Find where the given text appears and provide that cell's center as (X, Y) coordinate. 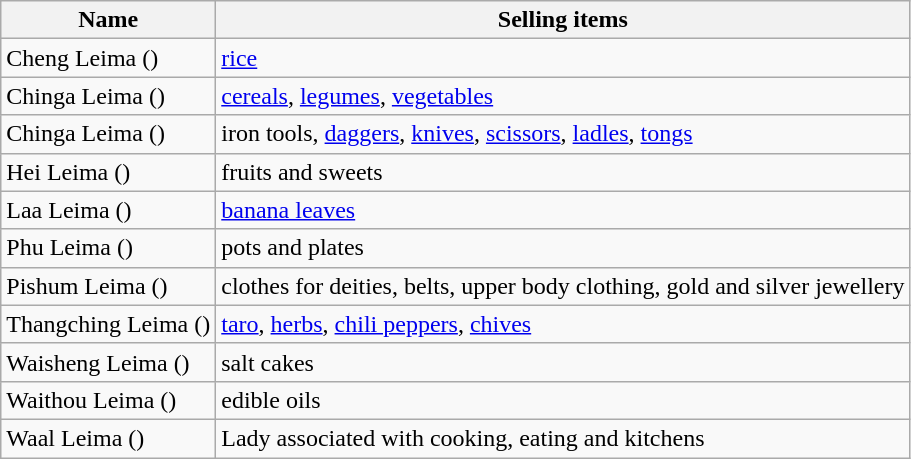
Waisheng Leima () (108, 362)
Pishum Leima () (108, 286)
rice (563, 58)
clothes for deities, belts, upper body clothing, gold and silver jewellery (563, 286)
cereals, legumes, vegetables (563, 96)
iron tools, daggers, knives, scissors, ladles, tongs (563, 134)
Hei Leima () (108, 172)
Phu Leima () (108, 248)
edible oils (563, 400)
taro, herbs, chili peppers, chives (563, 324)
Laa Leima () (108, 210)
Name (108, 20)
banana leaves (563, 210)
fruits and sweets (563, 172)
Cheng Leima () (108, 58)
Thangching Leima () (108, 324)
Waithou Leima () (108, 400)
Waal Leima () (108, 438)
pots and plates (563, 248)
salt cakes (563, 362)
Lady associated with cooking, eating and kitchens (563, 438)
Selling items (563, 20)
